Provide the [X, Y] coordinate of the cell's center where the given text is located.  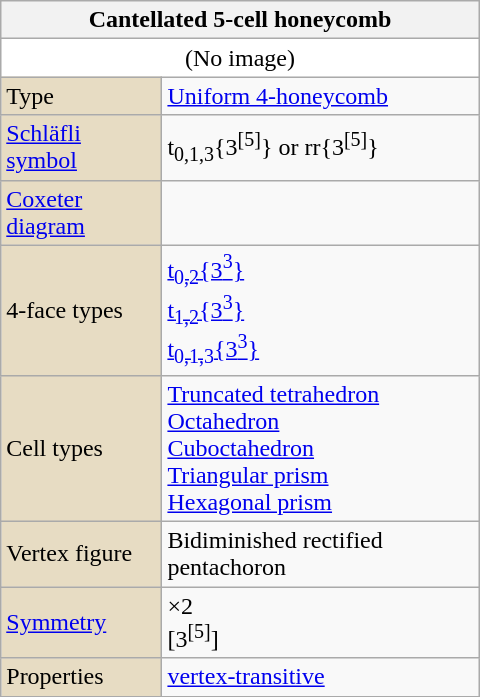
×2[3[5]] [320, 623]
4-face types [82, 310]
Coxeter diagram [82, 212]
Schläfli symbol [82, 148]
Bidiminished rectified pentachoron [320, 554]
Cantellated 5-cell honeycomb [240, 20]
Uniform 4-honeycomb [320, 96]
vertex-transitive [320, 677]
(No image) [240, 58]
Type [82, 96]
t0,1,3{3[5]} or rr{3[5]} [320, 148]
Cell types [82, 448]
Properties [82, 677]
t0,2{33} t1,2{33} t0,1,3{33} [320, 310]
Truncated tetrahedron Octahedron Cuboctahedron Triangular prism Hexagonal prism [320, 448]
Symmetry [82, 623]
Vertex figure [82, 554]
